For the text-containing cell, return its midpoint in [X, Y] coordinate format. 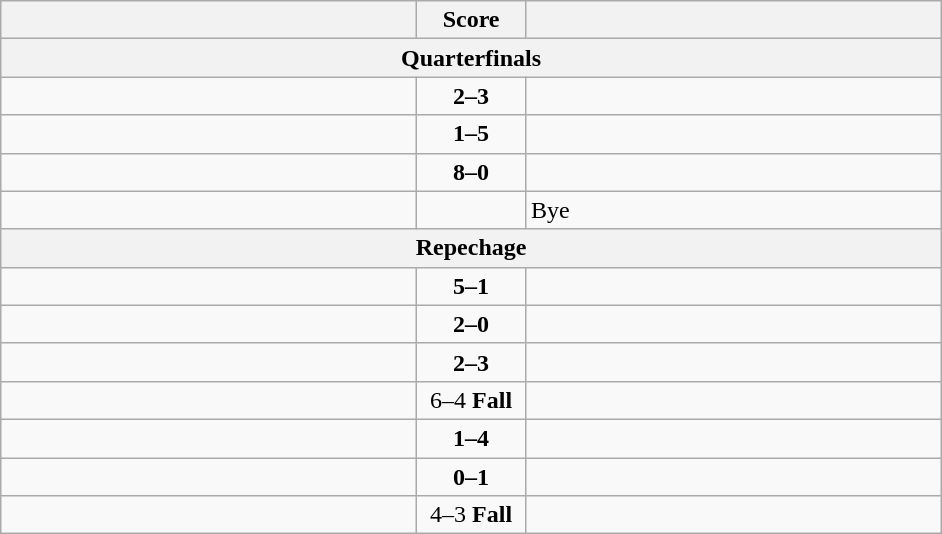
Quarterfinals [472, 58]
5–1 [472, 286]
8–0 [472, 172]
Bye [733, 210]
4–3 Fall [472, 515]
1–4 [472, 438]
Repechage [472, 248]
Score [472, 20]
6–4 Fall [472, 400]
2–0 [472, 324]
1–5 [472, 134]
0–1 [472, 477]
